Locate the cell with the specified text and output its [x, y] center coordinate. 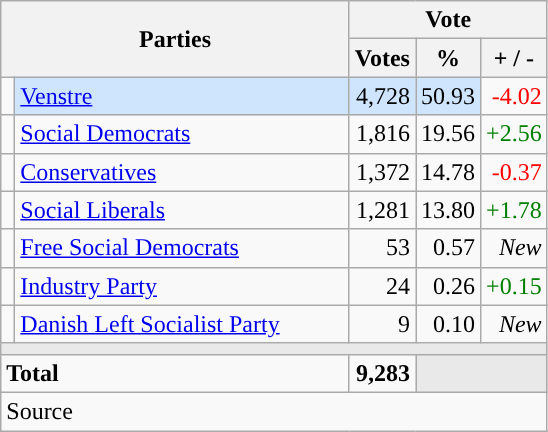
Votes [382, 58]
4,728 [382, 96]
24 [382, 286]
0.10 [448, 324]
Venstre [182, 96]
Social Liberals [182, 210]
53 [382, 248]
Vote [448, 20]
+2.56 [514, 134]
9 [382, 324]
Industry Party [182, 286]
+ / - [514, 58]
1,372 [382, 172]
Danish Left Socialist Party [182, 324]
1,281 [382, 210]
Source [274, 411]
50.93 [448, 96]
0.57 [448, 248]
1,816 [382, 134]
Free Social Democrats [182, 248]
+1.78 [514, 210]
% [448, 58]
Conservatives [182, 172]
+0.15 [514, 286]
13.80 [448, 210]
Parties [176, 39]
Total [176, 373]
19.56 [448, 134]
14.78 [448, 172]
-4.02 [514, 96]
0.26 [448, 286]
-0.37 [514, 172]
9,283 [382, 373]
Social Democrats [182, 134]
